Capture the cell that displays the provided text and extract its [x, y] central coordinate. 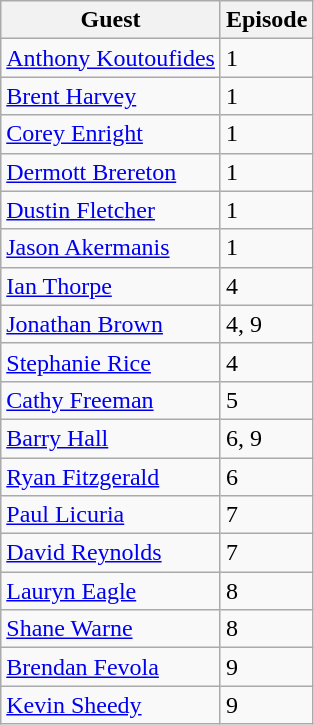
Paul Licuria [111, 515]
Brendan Fevola [111, 667]
Kevin Sheedy [111, 705]
Episode [266, 20]
Stephanie Rice [111, 362]
Barry Hall [111, 438]
Jonathan Brown [111, 324]
David Reynolds [111, 553]
Brent Harvey [111, 96]
Cathy Freeman [111, 400]
Dustin Fletcher [111, 210]
Guest [111, 20]
Corey Enright [111, 134]
Ian Thorpe [111, 286]
6 [266, 477]
6, 9 [266, 438]
Dermott Brereton [111, 172]
Shane Warne [111, 629]
Jason Akermanis [111, 248]
Ryan Fitzgerald [111, 477]
Lauryn Eagle [111, 591]
5 [266, 400]
4, 9 [266, 324]
Anthony Koutoufides [111, 58]
